Scan for the cell matching the given text and deliver its (X, Y) coordinate at center. 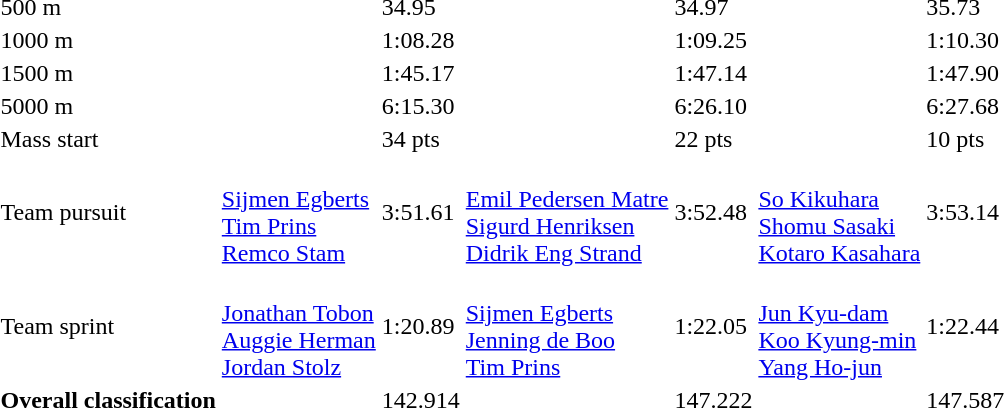
6:26.10 (714, 106)
1:22.05 (714, 326)
Jonathan TobonAuggie HermanJordan Stolz (298, 326)
1:08.28 (420, 40)
22 pts (714, 139)
Emil Pedersen MatreSigurd HenriksenDidrik Eng Strand (567, 212)
Sijmen EgbertsTim PrinsRemco Stam (298, 212)
1:20.89 (420, 326)
1:45.17 (420, 73)
1:09.25 (714, 40)
Sijmen EgbertsJenning de BooTim Prins (567, 326)
So KikuharaShomu SasakiKotaro Kasahara (840, 212)
3:52.48 (714, 212)
6:15.30 (420, 106)
34 pts (420, 139)
Jun Kyu-damKoo Kyung-minYang Ho-jun (840, 326)
3:51.61 (420, 212)
1:47.14 (714, 73)
